Identify which cell holds the provided text, then report its [x, y] central coordinate. 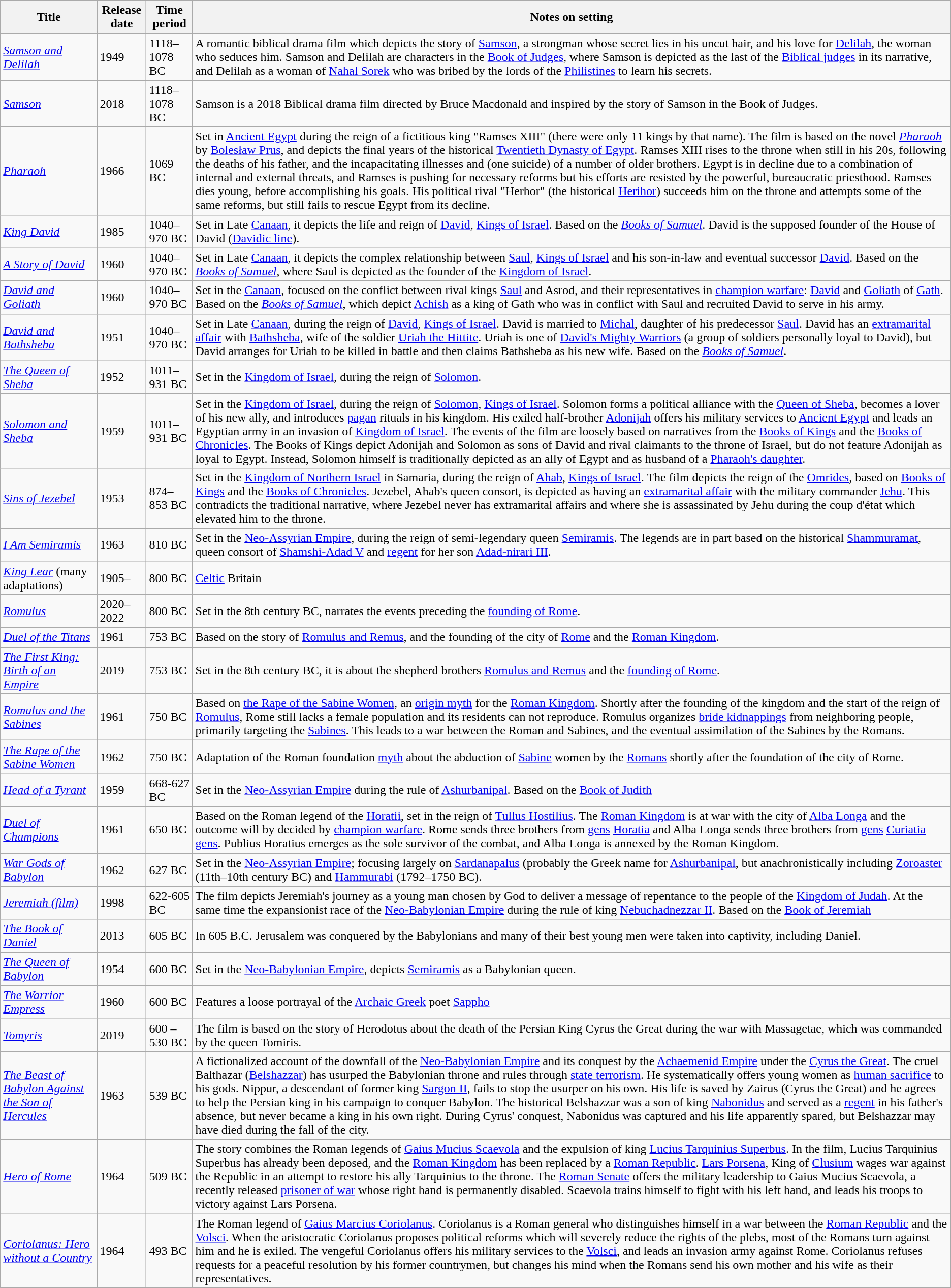
The Queen of Babylon [49, 969]
627 BC [170, 870]
Pharaoh [49, 171]
650 BC [170, 830]
1949 [122, 57]
810 BC [170, 544]
King David [49, 232]
The Warrior Empress [49, 1002]
The First King: Birth of an Empire [49, 670]
War Gods of Babylon [49, 870]
Time period [170, 17]
1953 [122, 498]
David and Goliath [49, 298]
539 BC [170, 1095]
Celtic Britain [572, 578]
Solomon and Sheba [49, 431]
Romulus [49, 611]
In 605 B.C. Jerusalem was conquered by the Babylonians and many of their best young men were taken into captivity, including Daniel. [572, 936]
605 BC [170, 936]
874–853 BC [170, 498]
Duel of Champions [49, 830]
Coriolanus: Hero without a Country [49, 1251]
Set in the 8th century BC, it is about the shepherd brothers Romulus and Remus and the founding of Rome. [572, 670]
The Queen of Sheba [49, 377]
Set in the Kingdom of Israel, during the reign of Solomon. [572, 377]
Set in the 8th century BC, narrates the events preceding the founding of Rome. [572, 611]
1951 [122, 337]
509 BC [170, 1176]
668-627 BC [170, 790]
622-605 BC [170, 903]
A Story of David [49, 264]
2018 [122, 104]
2020–2022 [122, 611]
1069 BC [170, 171]
Set in the Neo-Assyrian Empire during the rule of Ashurbanipal. Based on the Book of Judith [572, 790]
Samson is a 2018 Biblical drama film directed by Bruce Macdonald and inspired by the story of Samson in the Book of Judges. [572, 104]
493 BC [170, 1251]
Adaptation of the Roman foundation myth about the abduction of Sabine women by the Romans shortly after the foundation of the city of Rome. [572, 757]
2013 [122, 936]
I Am Semiramis [49, 544]
Hero of Rome [49, 1176]
Duel of the Titans [49, 637]
Sins of Jezebel [49, 498]
Features a loose portrayal of the Archaic Greek poet Sappho [572, 1002]
Set in the Neo-Babylonian Empire, depicts Semiramis as a Babylonian queen. [572, 969]
Head of a Tyrant [49, 790]
Notes on setting [572, 17]
1954 [122, 969]
1952 [122, 377]
1998 [122, 903]
Jeremiah (film) [49, 903]
Release date [122, 17]
The Beast of Babylon Against the Son of Hercules [49, 1095]
1985 [122, 232]
The Rape of the Sabine Women [49, 757]
Based on the story of Romulus and Remus, and the founding of the city of Rome and the Roman Kingdom. [572, 637]
1905– [122, 578]
Title [49, 17]
Romulus and the Sabines [49, 717]
Tomyris [49, 1035]
Samson [49, 104]
David and Bathsheba [49, 337]
Samson and Delilah [49, 57]
The Book of Daniel [49, 936]
1966 [122, 171]
600 – 530 BC [170, 1035]
King Lear (many adaptations) [49, 578]
